For the text-containing cell, return its midpoint in [x, y] coordinate format. 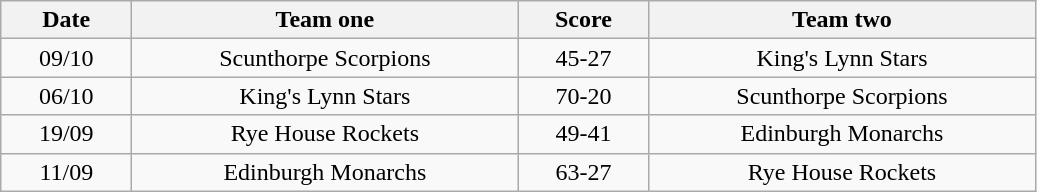
Date [66, 20]
09/10 [66, 58]
19/09 [66, 134]
Team two [842, 20]
Score [584, 20]
11/09 [66, 172]
06/10 [66, 96]
Team one [325, 20]
70-20 [584, 96]
49-41 [584, 134]
45-27 [584, 58]
63-27 [584, 172]
